Provide the [x, y] coordinate of the cell's center where the given text is located.  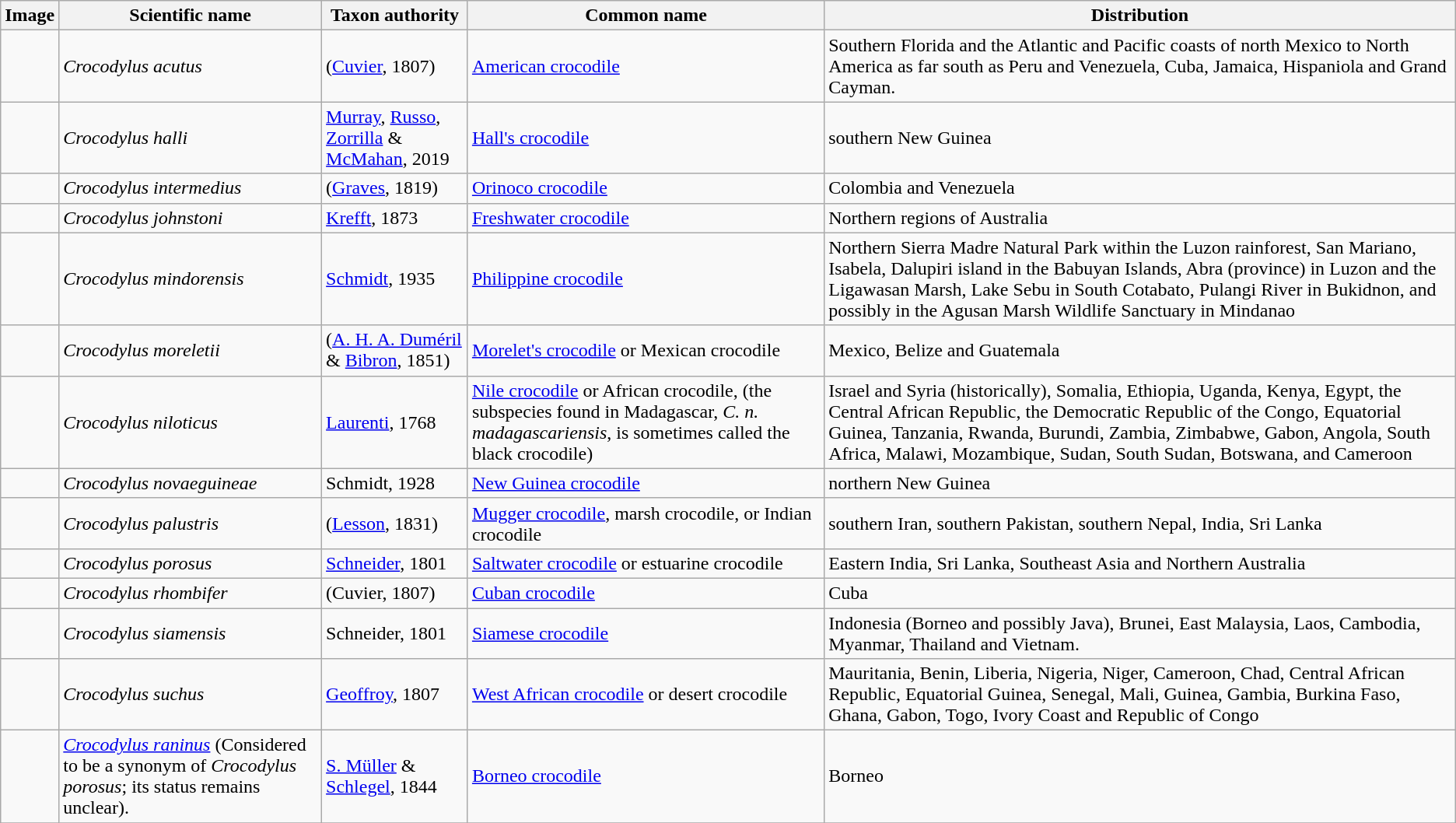
Eastern India, Sri Lanka, Southeast Asia and Northern Australia [1140, 563]
Colombia and Venezuela [1140, 188]
Crocodylus intermedius [191, 188]
Borneo [1140, 776]
Krefft, 1873 [395, 218]
Common name [646, 16]
(A. H. A. Duméril & Bibron, 1851) [395, 350]
Schmidt, 1928 [395, 483]
Crocodylus raninus (Considered to be a synonym of Crocodylus porosus; its status remains unclear). [191, 776]
Nile crocodile or African crocodile, (the subspecies found in Madagascar, C. n. madagascariensis, is sometimes called the black crocodile) [646, 422]
Crocodylus palustris [191, 523]
Cuba [1140, 593]
Scientific name [191, 16]
southern Iran, southern Pakistan, southern Nepal, India, Sri Lanka [1140, 523]
Crocodylus moreletii [191, 350]
New Guinea crocodile [646, 483]
Orinoco crocodile [646, 188]
Borneo crocodile [646, 776]
Crocodylus mindorensis [191, 278]
(Graves, 1819) [395, 188]
Crocodylus siamensis [191, 633]
Morelet's crocodile or Mexican crocodile [646, 350]
Image [30, 16]
Siamese crocodile [646, 633]
Mugger crocodile, marsh crocodile, or Indian crocodile [646, 523]
Distribution [1140, 16]
Crocodylus novaeguineae [191, 483]
Laurenti, 1768 [395, 422]
Northern regions of Australia [1140, 218]
southern New Guinea [1140, 138]
Saltwater crocodile or estuarine crocodile [646, 563]
S. Müller & Schlegel, 1844 [395, 776]
(Lesson, 1831) [395, 523]
northern New Guinea [1140, 483]
Murray, Russo, Zorrilla & McMahan, 2019 [395, 138]
West African crocodile or desert crocodile [646, 695]
Crocodylus acutus [191, 66]
Hall's crocodile [646, 138]
Cuban crocodile [646, 593]
Crocodylus porosus [191, 563]
Geoffroy, 1807 [395, 695]
Crocodylus halli [191, 138]
American crocodile [646, 66]
Crocodylus johnstoni [191, 218]
Philippine crocodile [646, 278]
Freshwater crocodile [646, 218]
Crocodylus rhombifer [191, 593]
Crocodylus niloticus [191, 422]
Mexico, Belize and Guatemala [1140, 350]
Crocodylus suchus [191, 695]
Schmidt, 1935 [395, 278]
Indonesia (Borneo and possibly Java), Brunei, East Malaysia, Laos, Cambodia, Myanmar, Thailand and Vietnam. [1140, 633]
Taxon authority [395, 16]
